Output the (X, Y) coordinate of the center of the cell containing the given text.  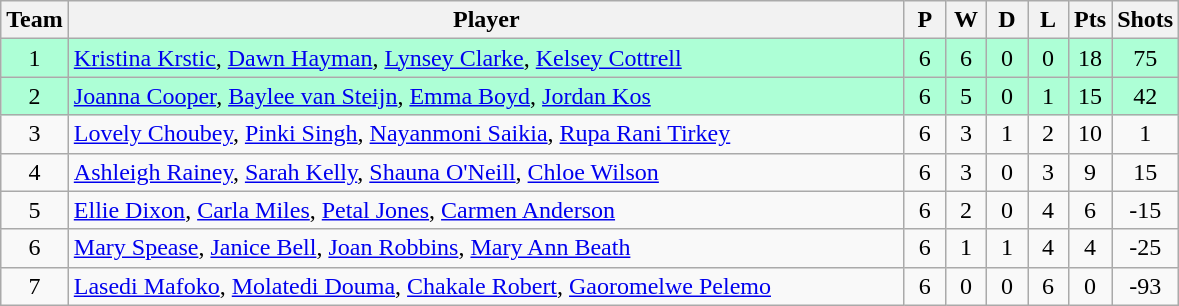
Pts (1090, 20)
Ashleigh Rainey, Sarah Kelly, Shauna O'Neill, Chloe Wilson (486, 172)
-15 (1146, 210)
Joanna Cooper, Baylee van Steijn, Emma Boyd, Jordan Kos (486, 96)
-25 (1146, 248)
D (1006, 20)
Shots (1146, 20)
7 (35, 286)
-93 (1146, 286)
P (924, 20)
Team (35, 20)
75 (1146, 58)
Kristina Krstic, Dawn Hayman, Lynsey Clarke, Kelsey Cottrell (486, 58)
9 (1090, 172)
W (966, 20)
18 (1090, 58)
L (1048, 20)
42 (1146, 96)
Ellie Dixon, Carla Miles, Petal Jones, Carmen Anderson (486, 210)
Player (486, 20)
Lasedi Mafoko, Molatedi Douma, Chakale Robert, Gaoromelwe Pelemo (486, 286)
Mary Spease, Janice Bell, Joan Robbins, Mary Ann Beath (486, 248)
Lovely Choubey, Pinki Singh, Nayanmoni Saikia, Rupa Rani Tirkey (486, 134)
10 (1090, 134)
